Return the [x, y] coordinate for the center point of the cell that contains the specified text.  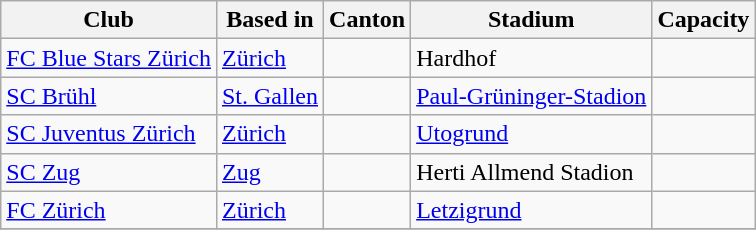
Stadium [532, 20]
Zug [270, 172]
SC Zug [109, 172]
Utogrund [532, 134]
St. Gallen [270, 96]
Club [109, 20]
SC Juventus Zürich [109, 134]
FC Blue Stars Zürich [109, 58]
Letzigrund [532, 210]
Paul-Grüninger-Stadion [532, 96]
Based in [270, 20]
SC Brühl [109, 96]
Capacity [704, 20]
Hardhof [532, 58]
FC Zürich [109, 210]
Herti Allmend Stadion [532, 172]
Canton [368, 20]
